For the text-containing cell, return its midpoint in (x, y) coordinate format. 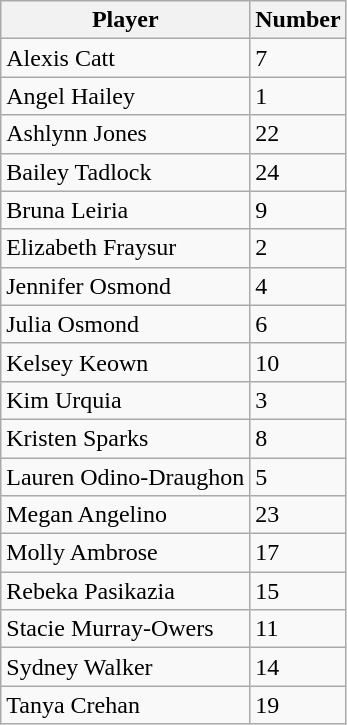
Julia Osmond (126, 324)
17 (298, 553)
Sydney Walker (126, 667)
Tanya Crehan (126, 705)
10 (298, 362)
Lauren Odino-Draughon (126, 477)
3 (298, 400)
11 (298, 629)
24 (298, 172)
23 (298, 515)
Elizabeth Fraysur (126, 248)
Kim Urquia (126, 400)
9 (298, 210)
Bailey Tadlock (126, 172)
6 (298, 324)
Kelsey Keown (126, 362)
7 (298, 58)
Kristen Sparks (126, 438)
2 (298, 248)
Player (126, 20)
14 (298, 667)
8 (298, 438)
Molly Ambrose (126, 553)
Alexis Catt (126, 58)
Ashlynn Jones (126, 134)
Angel Hailey (126, 96)
Megan Angelino (126, 515)
Rebeka Pasikazia (126, 591)
4 (298, 286)
Number (298, 20)
19 (298, 705)
Jennifer Osmond (126, 286)
15 (298, 591)
22 (298, 134)
5 (298, 477)
1 (298, 96)
Bruna Leiria (126, 210)
Stacie Murray-Owers (126, 629)
